Detect which cell encompasses the target text, then output its [X, Y] center coordinate. 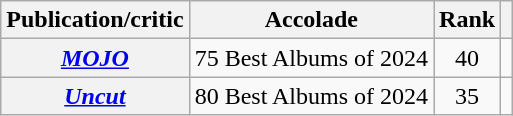
MOJO [95, 58]
Publication/critic [95, 20]
80 Best Albums of 2024 [311, 96]
Rank [468, 20]
Uncut [95, 96]
75 Best Albums of 2024 [311, 58]
35 [468, 96]
40 [468, 58]
Accolade [311, 20]
